For the text-containing cell, return its midpoint in (x, y) coordinate format. 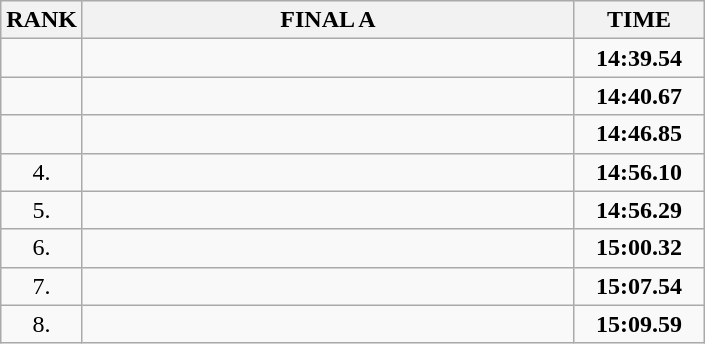
6. (42, 248)
FINAL A (328, 20)
8. (42, 324)
TIME (640, 20)
14:56.29 (640, 210)
5. (42, 210)
15:07.54 (640, 286)
7. (42, 286)
RANK (42, 20)
15:00.32 (640, 248)
14:56.10 (640, 172)
14:39.54 (640, 58)
14:46.85 (640, 134)
15:09.59 (640, 324)
14:40.67 (640, 96)
4. (42, 172)
